Pinpoint the cell where the given text exists, returning its (x, y) midpoint coordinate. 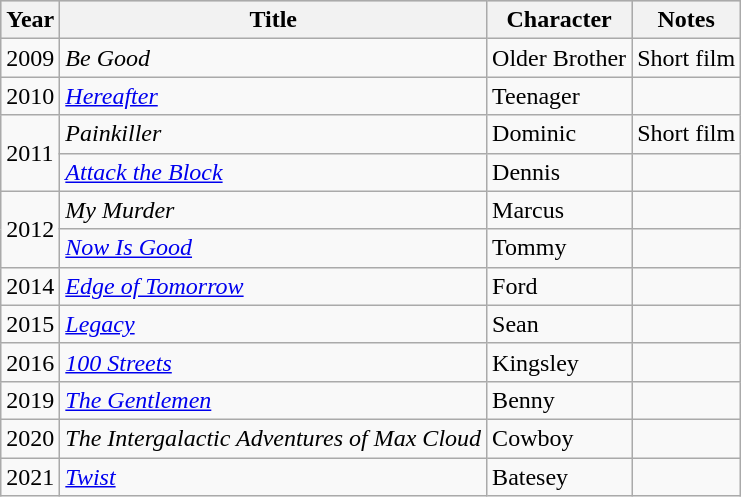
Title (274, 20)
Teenager (560, 96)
Cowboy (560, 438)
Edge of Tomorrow (274, 286)
2019 (30, 400)
Painkiller (274, 134)
2021 (30, 477)
Benny (560, 400)
Tommy (560, 248)
2011 (30, 153)
Older Brother (560, 58)
2020 (30, 438)
2014 (30, 286)
Ford (560, 286)
The Intergalactic Adventures of Max Cloud (274, 438)
2015 (30, 324)
Kingsley (560, 362)
2012 (30, 229)
100 Streets (274, 362)
The Gentlemen (274, 400)
2010 (30, 96)
Marcus (560, 210)
Batesey (560, 477)
Dennis (560, 172)
Be Good (274, 58)
Hereafter (274, 96)
Notes (686, 20)
Now Is Good (274, 248)
Attack the Block (274, 172)
Character (560, 20)
Legacy (274, 324)
2016 (30, 362)
Dominic (560, 134)
2009 (30, 58)
My Murder (274, 210)
Twist (274, 477)
Sean (560, 324)
Year (30, 20)
